Determine the [x, y] coordinate at the center of the cell enclosing the given text.  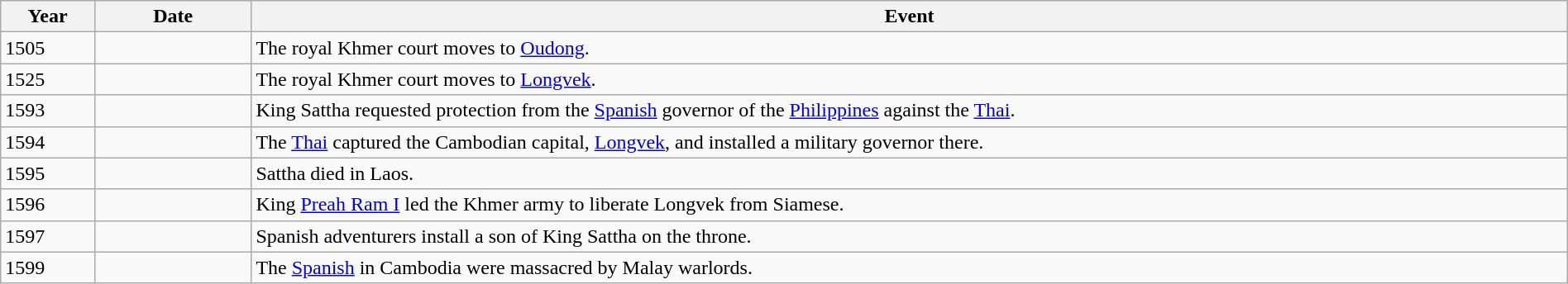
Sattha died in Laos. [910, 173]
1597 [48, 236]
The royal Khmer court moves to Oudong. [910, 48]
Date [172, 17]
Event [910, 17]
The Spanish in Cambodia were massacred by Malay warlords. [910, 267]
Year [48, 17]
The Thai captured the Cambodian capital, Longvek, and installed a military governor there. [910, 142]
1505 [48, 48]
1525 [48, 79]
1599 [48, 267]
King Preah Ram I led the Khmer army to liberate Longvek from Siamese. [910, 205]
Spanish adventurers install a son of King Sattha on the throne. [910, 236]
1594 [48, 142]
The royal Khmer court moves to Longvek. [910, 79]
1595 [48, 173]
1596 [48, 205]
1593 [48, 111]
King Sattha requested protection from the Spanish governor of the Philippines against the Thai. [910, 111]
